Provide the [X, Y] coordinate of the cell's center where the given text is located.  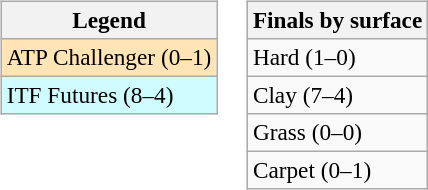
Finals by surface [337, 20]
Clay (7–4) [337, 95]
Legend [108, 20]
ATP Challenger (0–1) [108, 57]
Hard (1–0) [337, 57]
Grass (0–0) [337, 133]
ITF Futures (8–4) [108, 95]
Carpet (0–1) [337, 171]
